Extract the [X, Y] coordinate from the center of the cell holding the provided text.  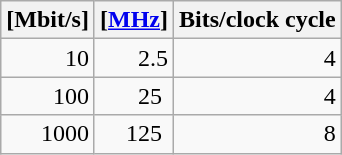
Bits/clock cycle [258, 20]
25 [134, 96]
10 [48, 58]
125 [134, 134]
[MHz] [134, 20]
100 [48, 96]
1000 [48, 134]
8 [258, 134]
[Mbit/s] [48, 20]
2.5 [134, 58]
